Detect which cell encompasses the target text, then output its [X, Y] center coordinate. 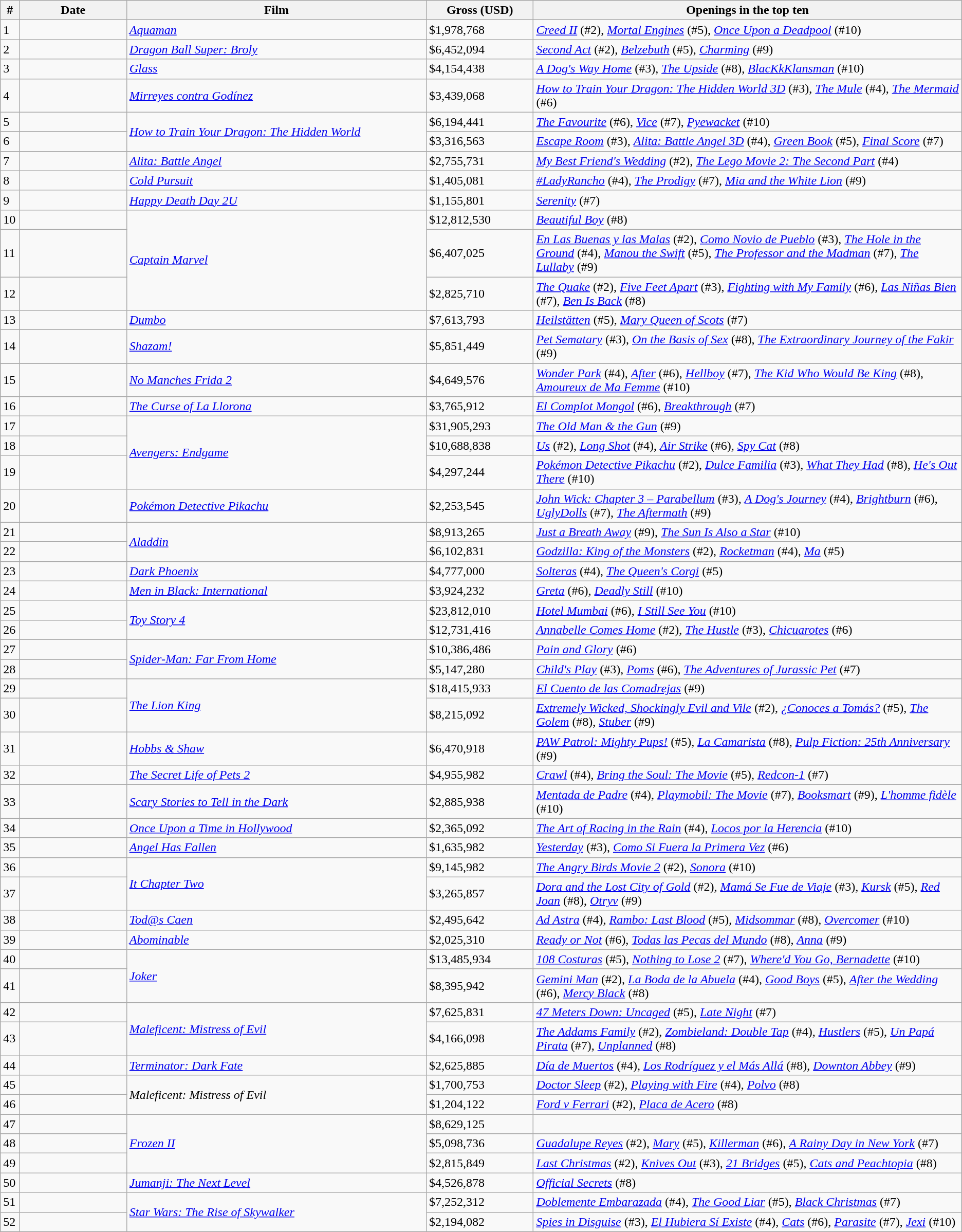
36 [10, 867]
Glass [276, 69]
$4,526,878 [480, 1183]
$12,812,530 [480, 219]
$1,978,768 [480, 30]
Spies in Disguise (#3), El Hubiera Sí Existe (#4), Cats (#6), Parasite (#7), Jexi (#10) [747, 1222]
Date [73, 10]
Beautiful Boy (#8) [747, 219]
39 [10, 940]
10 [10, 219]
$5,851,449 [480, 346]
$2,755,731 [480, 161]
Tod@s Caen [276, 920]
37 [10, 893]
Us (#2), Long Shot (#4), Air Strike (#6), Spy Cat (#8) [747, 446]
$3,265,857 [480, 893]
My Best Friend's Wedding (#2), The Lego Movie 2: The Second Part (#4) [747, 161]
$7,625,831 [480, 1012]
$6,407,025 [480, 253]
44 [10, 1065]
Pet Sematary (#3), On the Basis of Sex (#8), The Extraordinary Journey of the Fakir (#9) [747, 346]
$18,415,933 [480, 689]
$5,147,280 [480, 669]
Crawl (#4), Bring the Soul: The Movie (#5), Redcon-1 (#7) [747, 775]
24 [10, 591]
Abominable [276, 940]
Serenity (#7) [747, 200]
$8,395,942 [480, 986]
45 [10, 1085]
Wonder Park (#4), After (#6), Hellboy (#7), The Kid Who Would Be King (#8), Amoureux de Ma Femme (#10) [747, 380]
Ford v Ferrari (#2), Placa de Acero (#8) [747, 1105]
12 [10, 293]
$6,470,918 [480, 748]
Gross (USD) [480, 10]
$4,955,982 [480, 775]
The Art of Racing in the Rain (#4), Locos por la Herencia (#10) [747, 828]
Guadalupe Reyes (#2), Mary (#5), Killerman (#6), A Rainy Day in New York (#7) [747, 1144]
$4,297,244 [480, 472]
$2,885,938 [480, 802]
How to Train Your Dragon: The Hidden World 3D (#3), The Mule (#4), The Mermaid (#6) [747, 96]
Escape Room (#3), Alita: Battle Angel 3D (#4), Green Book (#5), Final Score (#7) [747, 141]
42 [10, 1012]
$9,145,982 [480, 867]
$4,166,098 [480, 1038]
Greta (#6), Deadly Still (#10) [747, 591]
47 [10, 1124]
41 [10, 986]
$8,215,092 [480, 715]
$23,812,010 [480, 610]
Official Secrets (#8) [747, 1183]
Captain Marvel [276, 260]
108 Costuras (#5), Nothing to Lose 2 (#7), Where'd You Go, Bernadette (#10) [747, 959]
#LadyRancho (#4), The Prodigy (#7), Mia and the White Lion (#9) [747, 180]
29 [10, 689]
Frozen II [276, 1144]
Pokémon Detective Pikachu (#2), Dulce Familia (#3), What They Had (#8), He's Out There (#10) [747, 472]
1 [10, 30]
Dumbo [276, 320]
Shazam! [276, 346]
47 Meters Down: Uncaged (#5), Late Night (#7) [747, 1012]
Doctor Sleep (#2), Playing with Fire (#4), Polvo (#8) [747, 1085]
$7,252,312 [480, 1202]
49 [10, 1163]
The Curse of La Llorona [276, 407]
$7,613,793 [480, 320]
Cold Pursuit [276, 180]
$31,905,293 [480, 426]
Ad Astra (#4), Rambo: Last Blood (#5), Midsommar (#8), Overcomer (#10) [747, 920]
$1,405,081 [480, 180]
$10,688,838 [480, 446]
$12,731,416 [480, 630]
Angel Has Fallen [276, 848]
The Angry Birds Movie 2 (#2), Sonora (#10) [747, 867]
25 [10, 610]
22 [10, 551]
Once Upon a Time in Hollywood [276, 828]
40 [10, 959]
El Cuento de las Comadrejas (#9) [747, 689]
$1,635,982 [480, 848]
$6,194,441 [480, 122]
A Dog's Way Home (#3), The Upside (#8), BlacKkKlansman (#10) [747, 69]
Hobbs & Shaw [276, 748]
Annabelle Comes Home (#2), The Hustle (#3), Chicuarotes (#6) [747, 630]
Happy Death Day 2U [276, 200]
$2,815,849 [480, 1163]
Dark Phoenix [276, 571]
15 [10, 380]
$4,649,576 [480, 380]
Dragon Ball Super: Broly [276, 49]
Spider-Man: Far From Home [276, 659]
Hotel Mumbai (#6), I Still See You (#10) [747, 610]
3 [10, 69]
$6,102,831 [480, 551]
$2,365,092 [480, 828]
Creed II (#2), Mortal Engines (#5), Once Upon a Deadpool (#10) [747, 30]
It Chapter Two [276, 884]
48 [10, 1144]
The Quake (#2), Five Feet Apart (#3), Fighting with My Family (#6), Las Niñas Bien (#7), Ben Is Back (#8) [747, 293]
5 [10, 122]
Solteras (#4), The Queen's Corgi (#5) [747, 571]
27 [10, 649]
Heilstätten (#5), Mary Queen of Scots (#7) [747, 320]
$2,625,885 [480, 1065]
Men in Black: International [276, 591]
Child's Play (#3), Poms (#6), The Adventures of Jurassic Pet (#7) [747, 669]
33 [10, 802]
28 [10, 669]
$1,204,122 [480, 1105]
$2,194,082 [480, 1222]
Scary Stories to Tell in the Dark [276, 802]
Terminator: Dark Fate [276, 1065]
30 [10, 715]
Ready or Not (#6), Todas las Pecas del Mundo (#8), Anna (#9) [747, 940]
4 [10, 96]
52 [10, 1222]
16 [10, 407]
Openings in the top ten [747, 10]
Aladdin [276, 542]
$2,495,642 [480, 920]
Alita: Battle Angel [276, 161]
34 [10, 828]
$1,155,801 [480, 200]
46 [10, 1105]
21 [10, 532]
El Complot Mongol (#6), Breakthrough (#7) [747, 407]
11 [10, 253]
# [10, 10]
Gemini Man (#2), La Boda de la Abuela (#4), Good Boys (#5), After the Wedding (#6), Mercy Black (#8) [747, 986]
$2,825,710 [480, 293]
Yesterday (#3), Como Si Fuera la Primera Vez (#6) [747, 848]
6 [10, 141]
26 [10, 630]
Doblemente Embarazada (#4), The Good Liar (#5), Black Christmas (#7) [747, 1202]
Last Christmas (#2), Knives Out (#3), 21 Bridges (#5), Cats and Peachtopia (#8) [747, 1163]
38 [10, 920]
20 [10, 506]
32 [10, 775]
13 [10, 320]
PAW Patrol: Mighty Pups! (#5), La Camarista (#8), Pulp Fiction: 25th Anniversary (#9) [747, 748]
The Old Man & the Gun (#9) [747, 426]
$5,098,736 [480, 1144]
8 [10, 180]
31 [10, 748]
17 [10, 426]
7 [10, 161]
Second Act (#2), Belzebuth (#5), Charming (#9) [747, 49]
John Wick: Chapter 3 – Parabellum (#3), A Dog's Journey (#4), Brightburn (#6), UglyDolls (#7), The Aftermath (#9) [747, 506]
$3,765,912 [480, 407]
$8,913,265 [480, 532]
Día de Muertos (#4), Los Rodríguez y el Más Allá (#8), Downton Abbey (#9) [747, 1065]
$2,025,310 [480, 940]
Pokémon Detective Pikachu [276, 506]
Avengers: Endgame [276, 452]
Toy Story 4 [276, 620]
$3,439,068 [480, 96]
Mentada de Padre (#4), Playmobil: The Movie (#7), Booksmart (#9), L'homme fidèle (#10) [747, 802]
$13,485,934 [480, 959]
19 [10, 472]
The Lion King [276, 705]
Dora and the Lost City of Gold (#2), Mamá Se Fue de Viaje (#3), Kursk (#5), Red Joan (#8), Otryv (#9) [747, 893]
$10,386,486 [480, 649]
Aquaman [276, 30]
$3,924,232 [480, 591]
Mirreyes contra Godínez [276, 96]
No Manches Frida 2 [276, 380]
$6,452,094 [480, 49]
$3,316,563 [480, 141]
23 [10, 571]
Star Wars: The Rise of Skywalker [276, 1212]
9 [10, 200]
$4,154,438 [480, 69]
$1,700,753 [480, 1085]
51 [10, 1202]
43 [10, 1038]
18 [10, 446]
Extremely Wicked, Shockingly Evil and Vile (#2), ¿Conoces a Tomás? (#5), The Golem (#8), Stuber (#9) [747, 715]
Jumanji: The Next Level [276, 1183]
The Favourite (#6), Vice (#7), Pyewacket (#10) [747, 122]
The Secret Life of Pets 2 [276, 775]
$8,629,125 [480, 1124]
35 [10, 848]
Joker [276, 976]
Film [276, 10]
How to Train Your Dragon: The Hidden World [276, 132]
2 [10, 49]
14 [10, 346]
$2,253,545 [480, 506]
Just a Breath Away (#9), The Sun Is Also a Star (#10) [747, 532]
$4,777,000 [480, 571]
The Addams Family (#2), Zombieland: Double Tap (#4), Hustlers (#5), Un Papá Pirata (#7), Unplanned (#8) [747, 1038]
50 [10, 1183]
Godzilla: King of the Monsters (#2), Rocketman (#4), Ma (#5) [747, 551]
Pain and Glory (#6) [747, 649]
